Return the [X, Y] coordinate for the center point of the cell that contains the specified text.  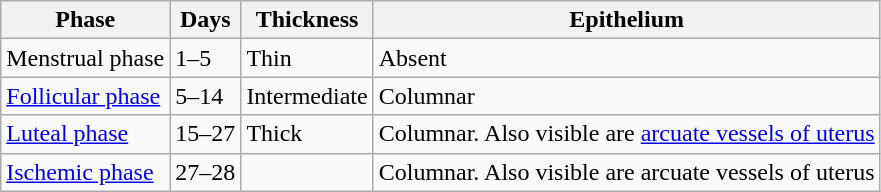
Luteal phase [86, 134]
Thickness [307, 20]
Thin [307, 58]
Epithelium [626, 20]
Menstrual phase [86, 58]
5–14 [206, 96]
Columnar [626, 96]
Absent [626, 58]
Days [206, 20]
Thick [307, 134]
1–5 [206, 58]
27–28 [206, 172]
Phase [86, 20]
Ischemic phase [86, 172]
15–27 [206, 134]
Follicular phase [86, 96]
Intermediate [307, 96]
